Detect which cell encompasses the target text, then output its (x, y) center coordinate. 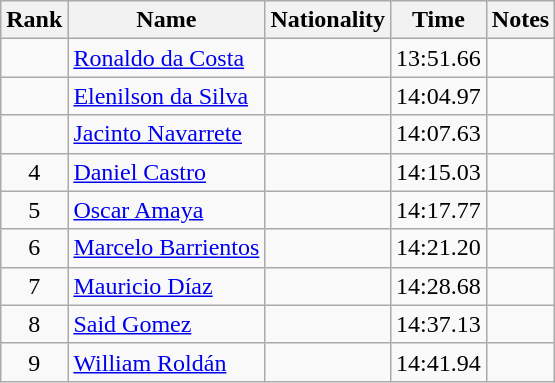
Jacinto Navarrete (166, 134)
Elenilson da Silva (166, 96)
9 (34, 362)
Daniel Castro (166, 172)
Oscar Amaya (166, 210)
Ronaldo da Costa (166, 58)
14:07.63 (439, 134)
Marcelo Barrientos (166, 248)
7 (34, 286)
14:37.13 (439, 324)
14:28.68 (439, 286)
14:15.03 (439, 172)
Notes (520, 20)
Rank (34, 20)
Said Gomez (166, 324)
4 (34, 172)
14:04.97 (439, 96)
Time (439, 20)
14:41.94 (439, 362)
6 (34, 248)
William Roldán (166, 362)
Nationality (328, 20)
5 (34, 210)
Mauricio Díaz (166, 286)
14:17.77 (439, 210)
8 (34, 324)
14:21.20 (439, 248)
Name (166, 20)
13:51.66 (439, 58)
